Identify which cell holds the provided text, then report its [X, Y] central coordinate. 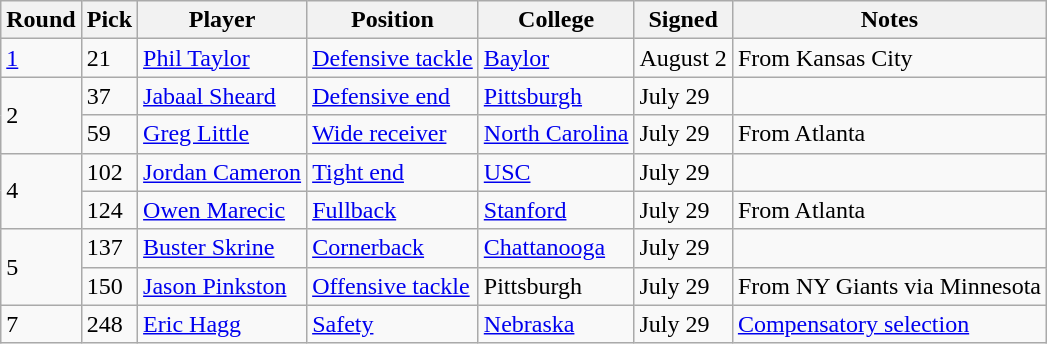
7 [41, 324]
Eric Hagg [222, 324]
USC [556, 172]
Owen Marecic [222, 210]
1 [41, 58]
Jason Pinkston [222, 286]
37 [109, 96]
Position [393, 20]
102 [109, 172]
Greg Little [222, 134]
4 [41, 191]
5 [41, 267]
Offensive tackle [393, 286]
Cornerback [393, 248]
Round [41, 20]
Safety [393, 324]
150 [109, 286]
248 [109, 324]
August 2 [683, 58]
Chattanooga [556, 248]
Wide receiver [393, 134]
Pick [109, 20]
Baylor [556, 58]
Jabaal Sheard [222, 96]
Buster Skrine [222, 248]
2 [41, 115]
21 [109, 58]
Fullback [393, 210]
Nebraska [556, 324]
Defensive tackle [393, 58]
Compensatory selection [889, 324]
Jordan Cameron [222, 172]
From NY Giants via Minnesota [889, 286]
Notes [889, 20]
Stanford [556, 210]
59 [109, 134]
Player [222, 20]
North Carolina [556, 134]
Defensive end [393, 96]
124 [109, 210]
137 [109, 248]
Tight end [393, 172]
College [556, 20]
Signed [683, 20]
From Kansas City [889, 58]
Phil Taylor [222, 58]
